Capture the cell that displays the provided text and extract its (x, y) central coordinate. 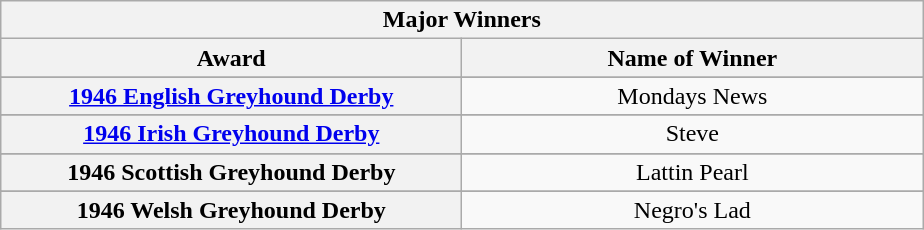
1946 Welsh Greyhound Derby (232, 210)
Lattin Pearl (692, 172)
Steve (692, 134)
Mondays News (692, 96)
Major Winners (462, 20)
Negro's Lad (692, 210)
1946 English Greyhound Derby (232, 96)
Award (232, 58)
1946 Irish Greyhound Derby (232, 134)
Name of Winner (692, 58)
1946 Scottish Greyhound Derby (232, 172)
